From the cell containing the given text, extract its center point as (X, Y) coordinate. 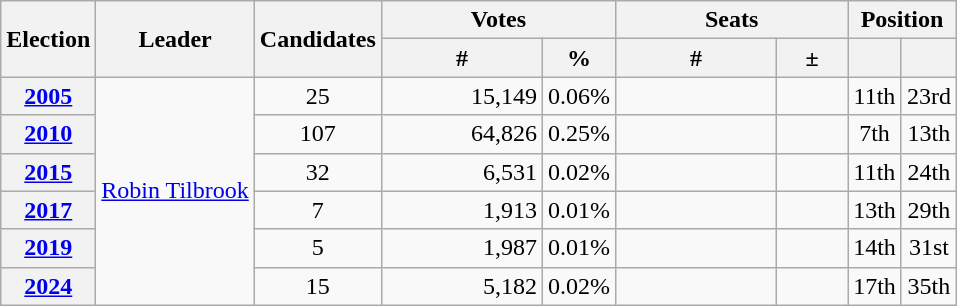
Candidates (318, 39)
% (578, 58)
31st (928, 248)
15,149 (462, 96)
0.25% (578, 134)
107 (318, 134)
2019 (48, 248)
15 (318, 286)
2024 (48, 286)
Seats (731, 20)
17th (875, 286)
2005 (48, 96)
Leader (175, 39)
64,826 (462, 134)
2015 (48, 172)
Election (48, 39)
5 (318, 248)
± (812, 58)
0.06% (578, 96)
Votes (498, 20)
29th (928, 210)
Position (902, 20)
5,182 (462, 286)
32 (318, 172)
7th (875, 134)
35th (928, 286)
2017 (48, 210)
6,531 (462, 172)
Robin Tilbrook (175, 191)
1,987 (462, 248)
2010 (48, 134)
14th (875, 248)
25 (318, 96)
7 (318, 210)
1,913 (462, 210)
24th (928, 172)
23rd (928, 96)
